Capture the cell that displays the provided text and extract its (x, y) central coordinate. 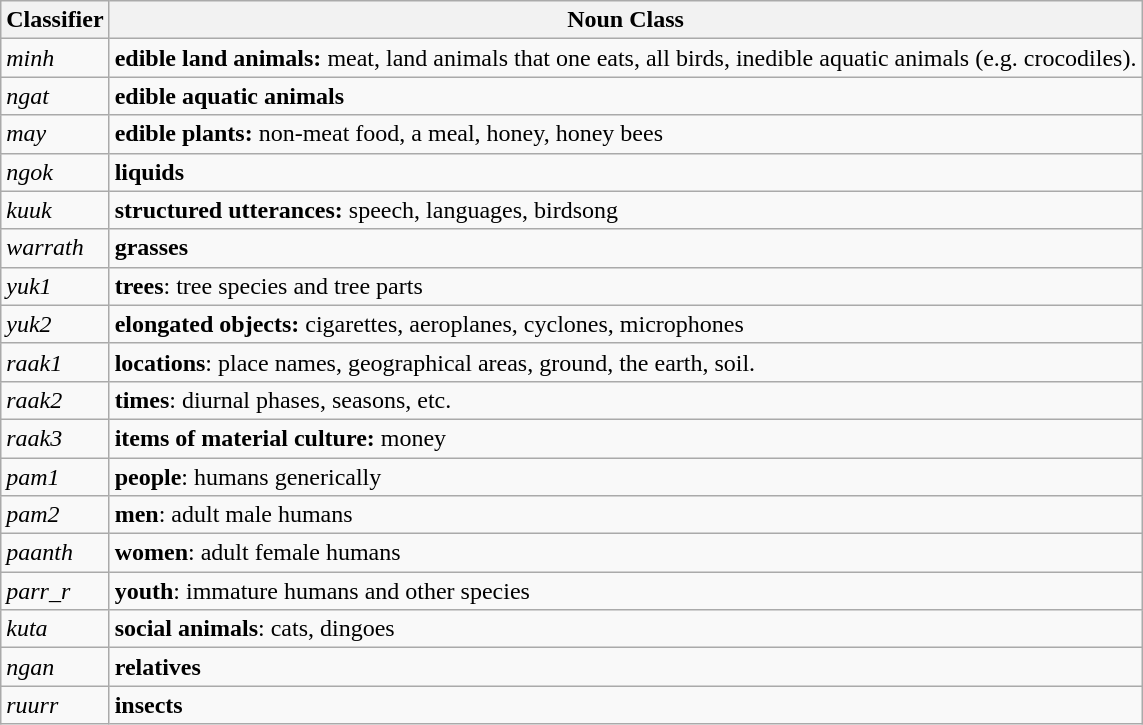
items of material culture: money (626, 438)
pam1 (55, 477)
ngat (55, 96)
times: diurnal phases, seasons, etc. (626, 400)
ruurr (55, 705)
edible aquatic animals (626, 96)
may (55, 134)
kuuk (55, 210)
kuta (55, 629)
trees: tree species and tree parts (626, 286)
yuk2 (55, 324)
warrath (55, 248)
edible plants: non-meat food, a meal, honey, honey bees (626, 134)
youth: immature humans and other species (626, 591)
social animals: cats, dingoes (626, 629)
paanth (55, 553)
relatives (626, 667)
Classifier (55, 20)
grasses (626, 248)
edible land animals: meat, land animals that one eats, all birds, inedible aquatic animals (e.g. crocodiles). (626, 58)
liquids (626, 172)
raak3 (55, 438)
women: adult female humans (626, 553)
locations: place names, geographical areas, ground, the earth, soil. (626, 362)
insects (626, 705)
raak2 (55, 400)
people: humans generically (626, 477)
ngok (55, 172)
minh (55, 58)
raak1 (55, 362)
structured utterances: speech, languages, birdsong (626, 210)
yuk1 (55, 286)
men: adult male humans (626, 515)
elongated objects: cigarettes, aeroplanes, cyclones, microphones (626, 324)
Noun Class (626, 20)
ngan (55, 667)
parr_r (55, 591)
pam2 (55, 515)
